Return the (x, y) coordinate for the center point of the cell that contains the specified text.  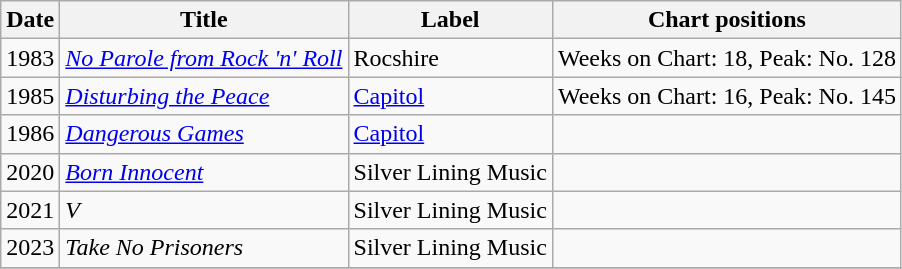
Take No Prisoners (204, 248)
Chart positions (726, 20)
1986 (30, 134)
1985 (30, 96)
Disturbing the Peace (204, 96)
No Parole from Rock 'n' Roll (204, 58)
Label (450, 20)
Weeks on Chart: 18, Peak: No. 128 (726, 58)
Date (30, 20)
2021 (30, 210)
2020 (30, 172)
Born Innocent (204, 172)
Dangerous Games (204, 134)
Rocshire (450, 58)
Title (204, 20)
1983 (30, 58)
2023 (30, 248)
Weeks on Chart: 16, Peak: No. 145 (726, 96)
V (204, 210)
